Extract the [x, y] coordinate from the center of the cell holding the provided text.  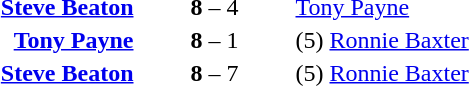
8 – 1 [214, 40]
